Return (x, y) of the center of cell containing provided text 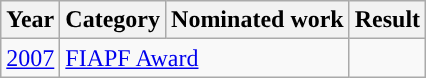
Nominated work (258, 20)
2007 (30, 58)
Category (113, 20)
Year (30, 20)
Result (387, 20)
FIAPF Award (204, 58)
